From the cell containing the given text, extract its center point as [X, Y] coordinate. 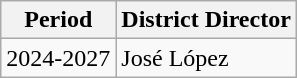
Period [58, 20]
2024-2027 [58, 58]
District Director [206, 20]
José López [206, 58]
